Pinpoint the cell where the given text exists, returning its [x, y] midpoint coordinate. 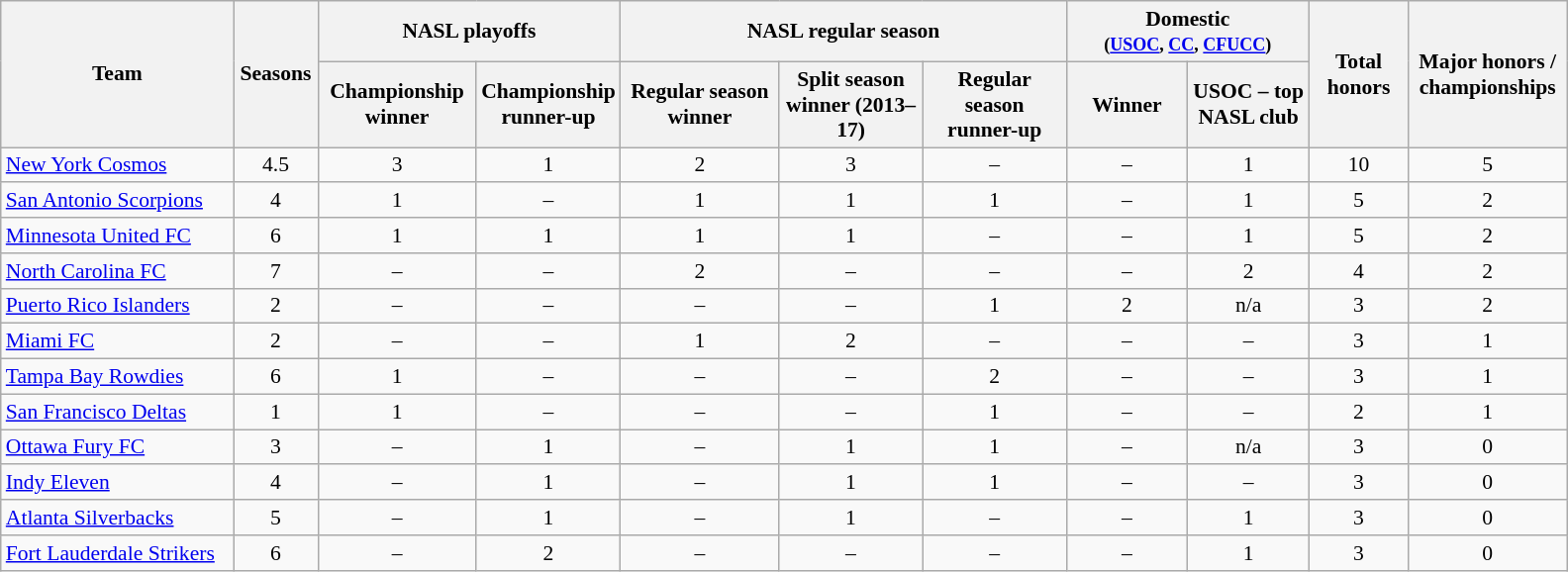
Total honors [1358, 74]
Team [117, 74]
Split season winner (2013–17) [851, 105]
North Carolina FC [117, 271]
Major honors / championships [1488, 74]
Regular season runner-up [994, 105]
Domestic (USOC, CC, CFUCC) [1188, 32]
San Francisco Deltas [117, 412]
Championship winner [397, 105]
USOC – top NASL club [1249, 105]
Atlanta Silverbacks [117, 518]
7 [275, 271]
Fort Lauderdale Strikers [117, 553]
New York Cosmos [117, 165]
Indy Eleven [117, 483]
10 [1358, 165]
Puerto Rico Islanders [117, 306]
Ottawa Fury FC [117, 447]
Championship runner-up [548, 105]
NASL regular season [843, 32]
Regular season winner [700, 105]
Miami FC [117, 341]
San Antonio Scorpions [117, 201]
4.5 [275, 165]
NASL playoffs [469, 32]
Seasons [275, 74]
Minnesota United FC [117, 236]
Winner [1127, 105]
Tampa Bay Rowdies [117, 377]
